Search for the cell housing the specified text and yield its [x, y] center coordinate. 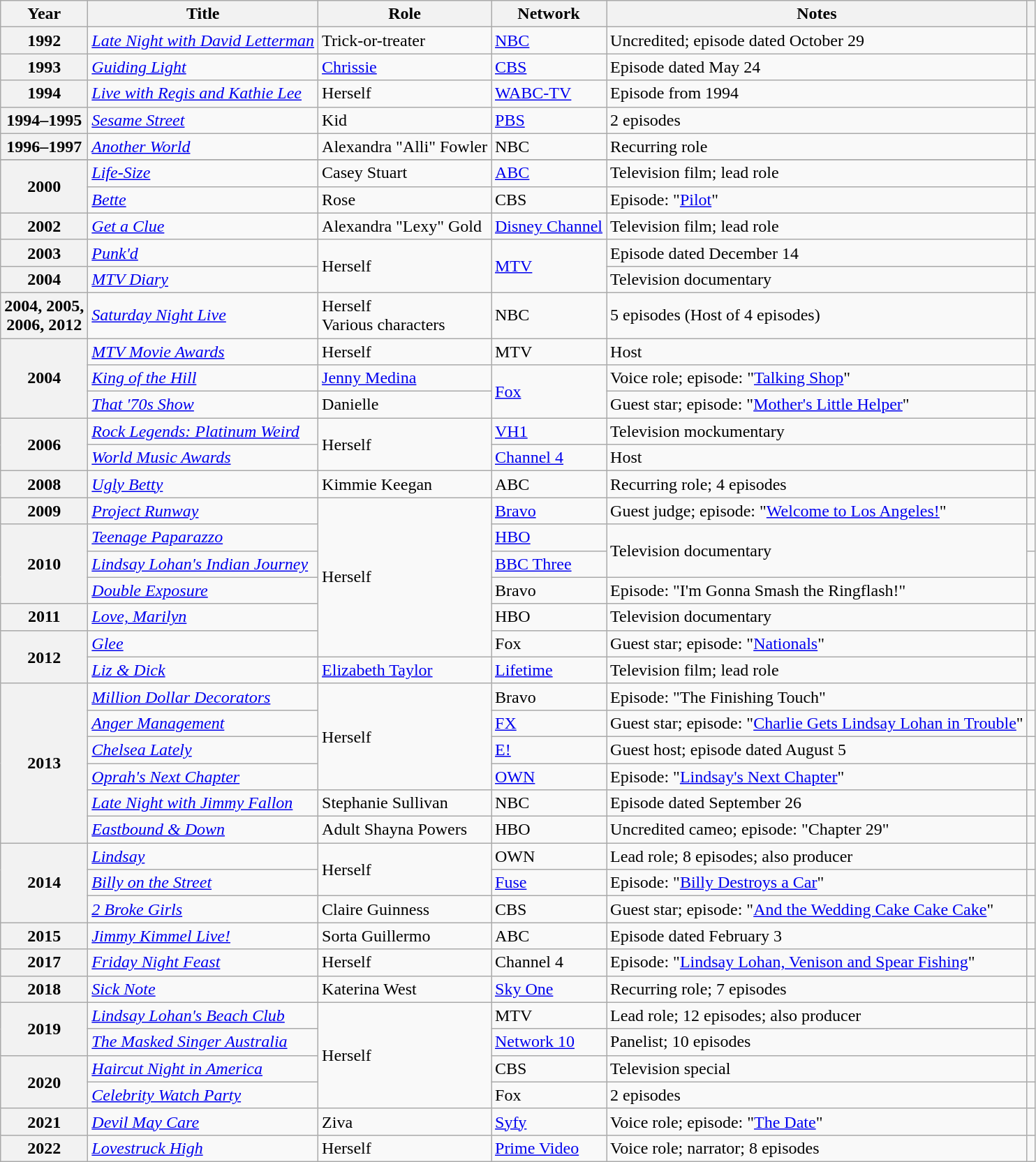
Episode: "The Finishing Touch" [817, 697]
Celebrity Watch Party [203, 1095]
Chrissie [405, 67]
Rose [405, 200]
Episode from 1994 [817, 94]
Late Night with David Letterman [203, 40]
2010 [45, 564]
Lifetime [549, 670]
1996–1997 [45, 147]
2019 [45, 1029]
Episode: "Pilot" [817, 200]
Alexandra "Alli" Fowler [405, 147]
Recurring role [817, 147]
Oprah's Next Chapter [203, 777]
Lovestruck High [203, 1148]
MTV Movie Awards [203, 351]
VH1 [549, 431]
Guest star; episode: "Mother's Little Helper" [817, 405]
Voice role; episode: "The Date" [817, 1122]
Live with Regis and Kathie Lee [203, 94]
Claire Guinness [405, 909]
1992 [45, 40]
2021 [45, 1122]
Lead role; 8 episodes; also producer [817, 856]
1994 [45, 94]
Lindsay [203, 856]
Kid [405, 120]
Saturday Night Live [203, 315]
Guest star; episode: "And the Wedding Cake Cake Cake" [817, 909]
2020 [45, 1082]
Liz & Dick [203, 670]
2015 [45, 936]
Guiding Light [203, 67]
FX [549, 723]
Million Dollar Decorators [203, 697]
Katerina West [405, 989]
Episode: "Lindsay's Next Chapter" [817, 777]
Teenage Paparazzo [203, 537]
Lead role; 12 episodes; also producer [817, 1015]
Episode: "Lindsay Lohan, Venison and Spear Fishing" [817, 962]
1994–1995 [45, 120]
Guest host; episode dated August 5 [817, 750]
Lindsay Lohan's Indian Journey [203, 564]
Bette [203, 200]
Friday Night Feast [203, 962]
2012 [45, 657]
Late Night with Jimmy Fallon [203, 803]
Role [405, 14]
Trick-or-treater [405, 40]
Chelsea Lately [203, 750]
Glee [203, 643]
E! [549, 750]
Ziva [405, 1122]
Haircut Night in America [203, 1068]
Television special [817, 1068]
Voice role; episode: "Talking Shop" [817, 378]
Adult Shayna Powers [405, 830]
Anger Management [203, 723]
Syfy [549, 1122]
Casey Stuart [405, 173]
MTV Diary [203, 279]
2009 [45, 511]
Alexandra "Lexy" Gold [405, 226]
Jenny Medina [405, 378]
2 Broke Girls [203, 909]
The Masked Singer Australia [203, 1042]
1993 [45, 67]
Recurring role; 4 episodes [817, 484]
2011 [45, 617]
World Music Awards [203, 458]
2000 [45, 186]
Notes [817, 14]
Lindsay Lohan's Beach Club [203, 1015]
Network 10 [549, 1042]
Stephanie Sullivan [405, 803]
Network [549, 14]
Fuse [549, 883]
Television mockumentary [817, 431]
Episode dated February 3 [817, 936]
2013 [45, 763]
Episode dated May 24 [817, 67]
2018 [45, 989]
Prime Video [549, 1148]
That '70s Show [203, 405]
Double Exposure [203, 590]
Panelist; 10 episodes [817, 1042]
Danielle [405, 405]
Sorta Guillermo [405, 936]
Episode dated September 26 [817, 803]
Year [45, 14]
2004, 2005,2006, 2012 [45, 315]
Another World [203, 147]
2022 [45, 1148]
Guest judge; episode: "Welcome to Los Angeles!" [817, 511]
Life-Size [203, 173]
2003 [45, 253]
Voice role; narrator; 8 episodes [817, 1148]
Kimmie Keegan [405, 484]
2014 [45, 883]
Uncredited cameo; episode: "Chapter 29" [817, 830]
2017 [45, 962]
2002 [45, 226]
Devil May Care [203, 1122]
Sky One [549, 989]
King of the Hill [203, 378]
Sick Note [203, 989]
Episode dated December 14 [817, 253]
Punk'd [203, 253]
Guest star; episode: "Charlie Gets Lindsay Lohan in Trouble" [817, 723]
Get a Clue [203, 226]
2006 [45, 445]
PBS [549, 120]
HerselfVarious characters [405, 315]
Episode: "Billy Destroys a Car" [817, 883]
Elizabeth Taylor [405, 670]
Episode: "I'm Gonna Smash the Ringflash!" [817, 590]
Rock Legends: Platinum Weird [203, 431]
Sesame Street [203, 120]
Guest star; episode: "Nationals" [817, 643]
Project Runway [203, 511]
Billy on the Street [203, 883]
Recurring role; 7 episodes [817, 989]
Uncredited; episode dated October 29 [817, 40]
BBC Three [549, 564]
Jimmy Kimmel Live! [203, 936]
5 episodes (Host of 4 episodes) [817, 315]
Eastbound & Down [203, 830]
WABC-TV [549, 94]
Disney Channel [549, 226]
Title [203, 14]
Love, Marilyn [203, 617]
Ugly Betty [203, 484]
2008 [45, 484]
